From the cell containing the given text, extract its center point as [x, y] coordinate. 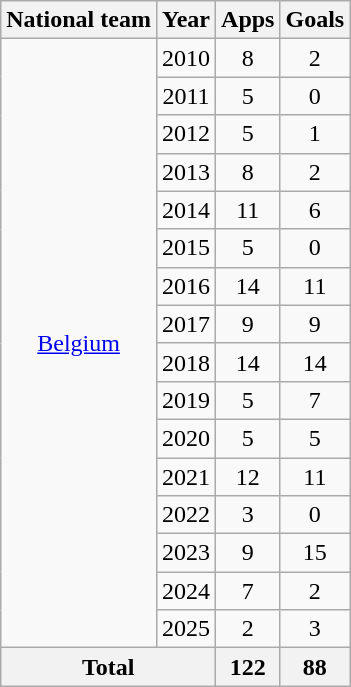
88 [315, 667]
2014 [186, 210]
Year [186, 20]
National team [79, 20]
15 [315, 553]
Apps [248, 20]
2012 [186, 134]
2023 [186, 553]
2024 [186, 591]
2019 [186, 400]
1 [315, 134]
122 [248, 667]
2022 [186, 515]
Total [108, 667]
2018 [186, 362]
2011 [186, 96]
2013 [186, 172]
2025 [186, 629]
6 [315, 210]
2020 [186, 438]
2021 [186, 477]
2017 [186, 324]
Goals [315, 20]
12 [248, 477]
2016 [186, 286]
2015 [186, 248]
2010 [186, 58]
Belgium [79, 344]
